Search for the cell housing the specified text and yield its (x, y) center coordinate. 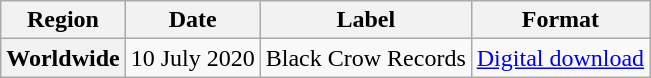
Date (192, 20)
Digital download (560, 58)
Worldwide (63, 58)
Black Crow Records (366, 58)
Region (63, 20)
Label (366, 20)
Format (560, 20)
10 July 2020 (192, 58)
